Return the (X, Y) coordinate for the center point of the cell that contains the specified text.  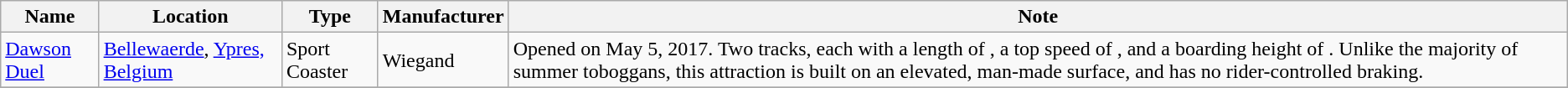
Location (190, 17)
Name (50, 17)
Bellewaerde, Ypres, Belgium (190, 60)
Dawson Duel (50, 60)
Type (330, 17)
Note (1038, 17)
Wiegand (443, 60)
Sport Coaster (330, 60)
Manufacturer (443, 17)
